Scan for the cell matching the given text and deliver its (x, y) coordinate at center. 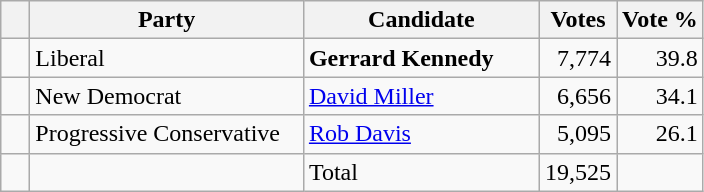
6,656 (578, 96)
Gerrard Kennedy (421, 58)
Progressive Conservative (167, 134)
Liberal (167, 58)
David Miller (421, 96)
Votes (578, 20)
39.8 (660, 58)
26.1 (660, 134)
Vote % (660, 20)
Total (421, 172)
19,525 (578, 172)
Candidate (421, 20)
Party (167, 20)
Rob Davis (421, 134)
New Democrat (167, 96)
34.1 (660, 96)
7,774 (578, 58)
5,095 (578, 134)
